Determine the (x, y) coordinate at the center of the cell enclosing the given text.  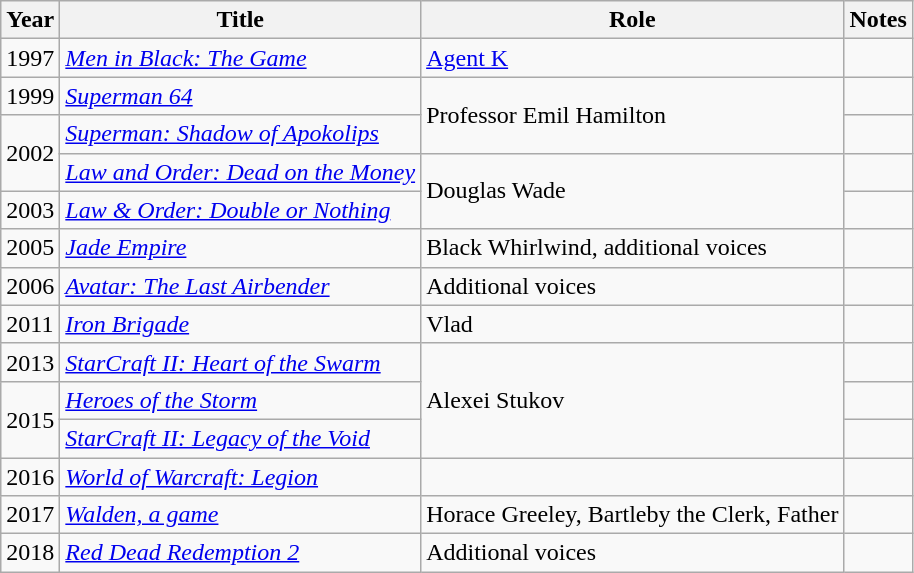
2003 (30, 210)
2011 (30, 324)
2016 (30, 477)
2006 (30, 286)
Law & Order: Double or Nothing (240, 210)
Vlad (632, 324)
Avatar: The Last Airbender (240, 286)
Douglas Wade (632, 191)
Agent K (632, 58)
Superman 64 (240, 96)
Horace Greeley, Bartleby the Clerk, Father (632, 515)
StarCraft II: Heart of the Swarm (240, 362)
Red Dead Redemption 2 (240, 553)
Role (632, 20)
Alexei Stukov (632, 400)
2018 (30, 553)
Jade Empire (240, 248)
2017 (30, 515)
2015 (30, 419)
Title (240, 20)
Walden, a game (240, 515)
Superman: Shadow of Apokolips (240, 134)
Black Whirlwind, additional voices (632, 248)
Professor Emil Hamilton (632, 115)
Men in Black: The Game (240, 58)
World of Warcraft: Legion (240, 477)
2005 (30, 248)
Notes (878, 20)
StarCraft II: Legacy of the Void (240, 438)
1999 (30, 96)
2002 (30, 153)
Heroes of the Storm (240, 400)
1997 (30, 58)
2013 (30, 362)
Year (30, 20)
Law and Order: Dead on the Money (240, 172)
Iron Brigade (240, 324)
